Find where the given text appears and provide that cell's center as [X, Y] coordinate. 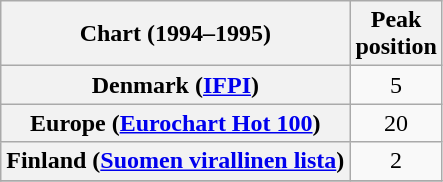
20 [396, 123]
Denmark (IFPI) [176, 85]
5 [396, 85]
Peakposition [396, 34]
Chart (1994–1995) [176, 34]
Finland (Suomen virallinen lista) [176, 161]
2 [396, 161]
Europe (Eurochart Hot 100) [176, 123]
